Return [x, y] of the center of cell containing provided text 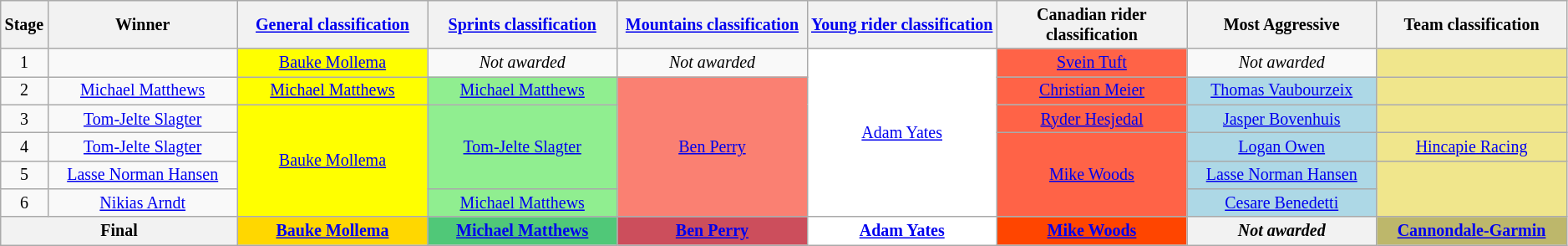
3 [24, 119]
Most Aggressive [1281, 25]
Logan Owen [1281, 147]
Jasper Bovenhuis [1281, 119]
Winner [142, 25]
Cesare Benedetti [1281, 202]
2 [24, 90]
Cannondale-Garmin [1472, 231]
Canadian rider classification [1091, 25]
Hincapie Racing [1472, 147]
Team classification [1472, 25]
Stage [24, 25]
Christian Meier [1091, 90]
Svein Tuft [1091, 64]
Mountains classification [712, 25]
Final [119, 231]
4 [24, 147]
6 [24, 202]
5 [24, 174]
Thomas Vaubourzeix [1281, 90]
Sprints classification [523, 25]
General classification [332, 25]
Young rider classification [902, 25]
1 [24, 64]
Nikias Arndt [142, 202]
Ryder Hesjedal [1091, 119]
